Detect which cell encompasses the target text, then output its [X, Y] center coordinate. 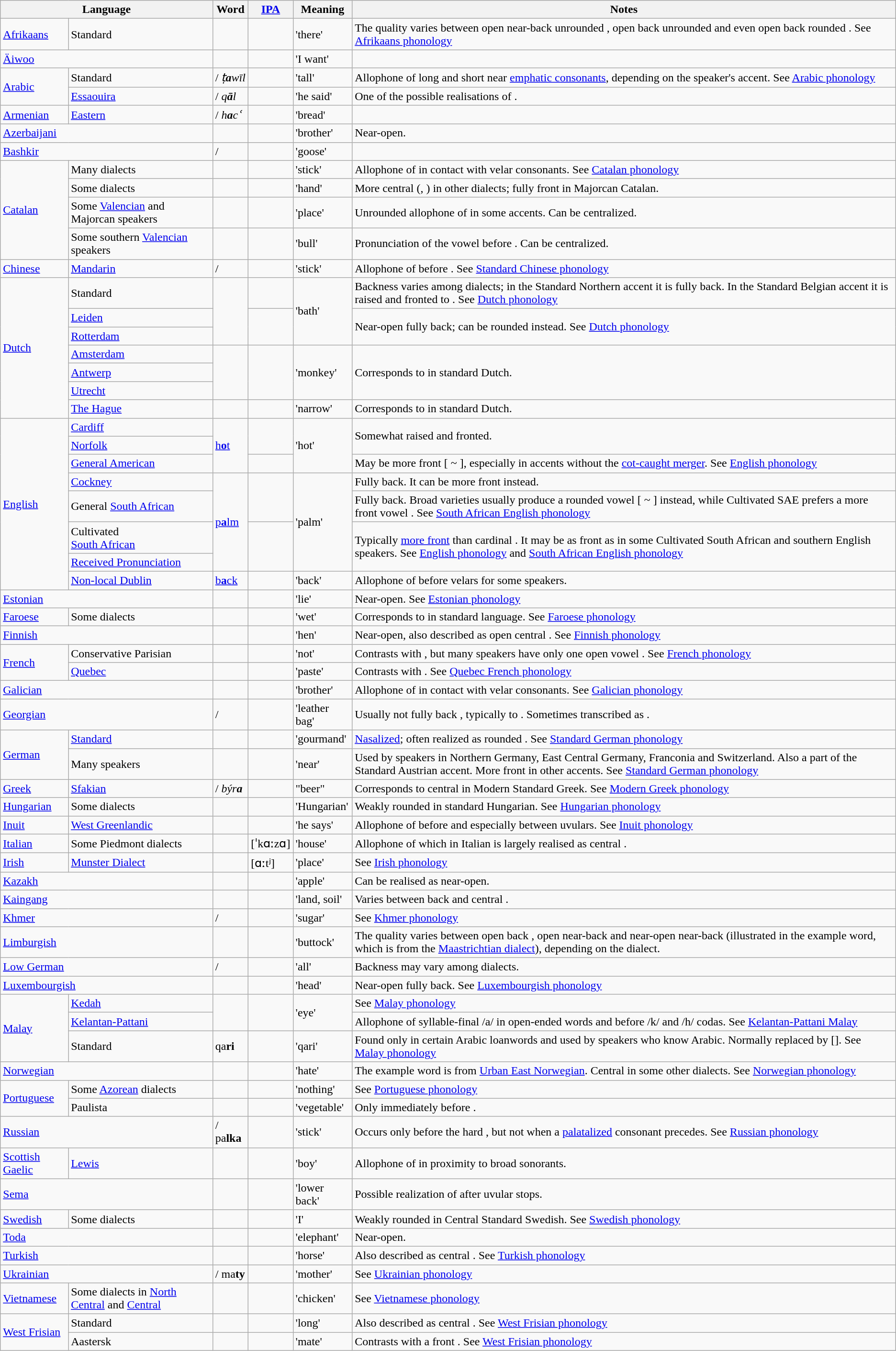
See Malay phonology [624, 1003]
Eastern [141, 115]
Finnish [107, 635]
Many dialects [141, 169]
Varies between back and central . [624, 899]
Kaingang [107, 899]
Contrasts with . See Quebec French phonology [624, 672]
Word [231, 10]
Italian [34, 844]
'land, soil' [323, 899]
'hot' [323, 445]
Low German [107, 967]
Backness may vary among dialects. [624, 967]
/ qāl [231, 96]
Possible realization of after uvular stops. [624, 1194]
'horse' [323, 1255]
'he says' [323, 825]
[ɑːtʲ] [271, 863]
'mate' [323, 1341]
Some Azorean dialects [141, 1089]
The quality varies between open near-back unrounded , open back unrounded and even open back rounded . See Afrikaans phonology [624, 34]
Dutch [34, 348]
'palm' [323, 522]
See Irish phonology [624, 863]
'sugar' [323, 918]
Contrasts with , but many speakers have only one open vowel . See French phonology [624, 653]
'head' [323, 985]
'elephant' [323, 1237]
Near-open fully back; can be rounded instead. See Dutch phonology [624, 327]
'goose' [323, 151]
Allophone of in contact with velar consonants. See Catalan phonology [624, 169]
'gourmand' [323, 739]
Allophone of long and short near emphatic consonants, depending on the speaker's accent. See Arabic phonology [624, 78]
Chinese [34, 269]
'vegetable' [323, 1107]
Irish [34, 863]
Corresponds to central in Modern Standard Greek. See Modern Greek phonology [624, 788]
The Hague [141, 409]
'mother' [323, 1274]
CultivatedSouth African [141, 537]
'hen' [323, 635]
Sema [107, 1194]
Scottish Gaelic [34, 1163]
'narrow' [323, 409]
'bread' [323, 115]
English [34, 504]
Also described as central . See West Frisian phonology [624, 1323]
[ˈkɑːzɑ] [271, 844]
Found only in certain Arabic loanwords and used by speakers who know Arabic. Normally replaced by []. See Malay phonology [624, 1047]
'leather bag' [323, 714]
/ býra [231, 788]
qari [231, 1047]
Cardiff [141, 427]
Also described as central . See Turkish phonology [624, 1255]
'chicken' [323, 1298]
Limburgish [107, 942]
Utrecht [141, 391]
Estonian [107, 599]
Bashkir [107, 151]
Allophone of syllable-final /a/ in open-ended words and before /k/ and /h/ codas. See Kelantan-Pattani Malay [624, 1022]
'back' [323, 580]
See Portuguese phonology [624, 1089]
French [34, 663]
Lewis [141, 1163]
Fully back. It can be more front instead. [624, 482]
Allophone of which in Italian is largely realised as central . [624, 844]
General South African [141, 507]
Weakly rounded in Central Standard Swedish. See Swedish phonology [624, 1219]
Hungarian [34, 807]
Conservative Parisian [141, 653]
'nothing' [323, 1089]
Ukrainian [107, 1274]
/ hacʿ [231, 115]
Allophone of before and especially between uvulars. See Inuit phonology [624, 825]
'not' [323, 653]
Swedish [34, 1219]
Unrounded allophone of in some accents. Can be centralized. [624, 213]
Can be realised as near-open. [624, 881]
Kazakh [107, 881]
Contrasts with a front . See West Frisian phonology [624, 1341]
'bath' [323, 311]
/ palka [231, 1132]
Antwerp [141, 372]
Meaning [323, 10]
Malay [34, 1028]
Received Pronunciation [141, 562]
Only immediately before . [624, 1107]
Munster Dialect [141, 863]
Notes [624, 10]
'boy' [323, 1163]
Corresponds to in standard language. See Faroese phonology [624, 617]
Language [107, 10]
Allophone of before velars for some speakers. [624, 580]
Catalan [34, 210]
'he said' [323, 96]
'eye' [323, 1013]
Some dialects in North Central and Central [141, 1298]
'I' [323, 1219]
'house' [323, 844]
Russian [107, 1132]
German [34, 754]
'paste' [323, 672]
Cockney [141, 482]
'monkey' [323, 372]
Vietnamese [34, 1298]
Quebec [141, 672]
Luxembourgish [107, 985]
'buttock' [323, 942]
Turkish [107, 1255]
Amsterdam [141, 354]
'I want' [323, 59]
"beer" [323, 788]
See Vietnamese phonology [624, 1298]
Some Valencian and Majorcan speakers [141, 213]
Some southern Valencian speakers [141, 243]
West Greenlandic [141, 825]
'wet' [323, 617]
Essaouira [141, 96]
West Frisian [34, 1332]
Portuguese [34, 1098]
Kedah [141, 1003]
Mandarin [141, 269]
Allophone of in proximity to broad sonorants. [624, 1163]
Nasalized; often realized as rounded . See Standard German phonology [624, 739]
See Khmer phonology [624, 918]
palm [231, 522]
Pronunciation of the vowel before . Can be centralized. [624, 243]
'qari' [323, 1047]
IPA [271, 10]
'there' [323, 34]
Aastersk [141, 1341]
Norfolk [141, 445]
'all' [323, 967]
Allophone of in contact with velar consonants. See Galician phonology [624, 690]
'apple' [323, 881]
'hand' [323, 188]
Some Piedmont dialects [141, 844]
Near-open, also described as open central . See Finnish phonology [624, 635]
Äiwoo [107, 59]
Afrikaans [34, 34]
Rotterdam [141, 336]
Leiden [141, 318]
Non-local Dublin [141, 580]
Paulista [141, 1107]
Faroese [34, 617]
Arabic [34, 87]
Somewhat raised and fronted. [624, 436]
Norwegian [107, 1071]
'lower back' [323, 1194]
General American [141, 463]
Near-open. See Estonian phonology [624, 599]
One of the possible realisations of . [624, 96]
Usually not fully back , typically to . Sometimes transcribed as . [624, 714]
hot [231, 445]
'Hungarian' [323, 807]
back [231, 580]
'tall' [323, 78]
Near-open fully back. See Luxembourgish phonology [624, 985]
'long' [323, 1323]
'hate' [323, 1071]
See Ukrainian phonology [624, 1274]
/ maty [231, 1274]
May be more front [ ~ ], especially in accents without the cot-caught merger. See English phonology [624, 463]
More central (, ) in other dialects; fully front in Majorcan Catalan. [624, 188]
Many speakers [141, 764]
Armenian [34, 115]
Khmer [107, 918]
Galician [107, 690]
Occurs only before the hard , but not when a palatalized consonant precedes. See Russian phonology [624, 1132]
The example word is from Urban East Norwegian. Central in some other dialects. See Norwegian phonology [624, 1071]
Toda [107, 1237]
'bull' [323, 243]
Greek [34, 788]
/ ṭawīl [231, 78]
Kelantan-Pattani [141, 1022]
'lie' [323, 599]
Sfakian [141, 788]
Weakly rounded in standard Hungarian. See Hungarian phonology [624, 807]
'near' [323, 764]
Allophone of before . See Standard Chinese phonology [624, 269]
Azerbaijani [107, 133]
Inuit [34, 825]
Georgian [107, 714]
